Find where the given text appears and provide that cell's center as (x, y) coordinate. 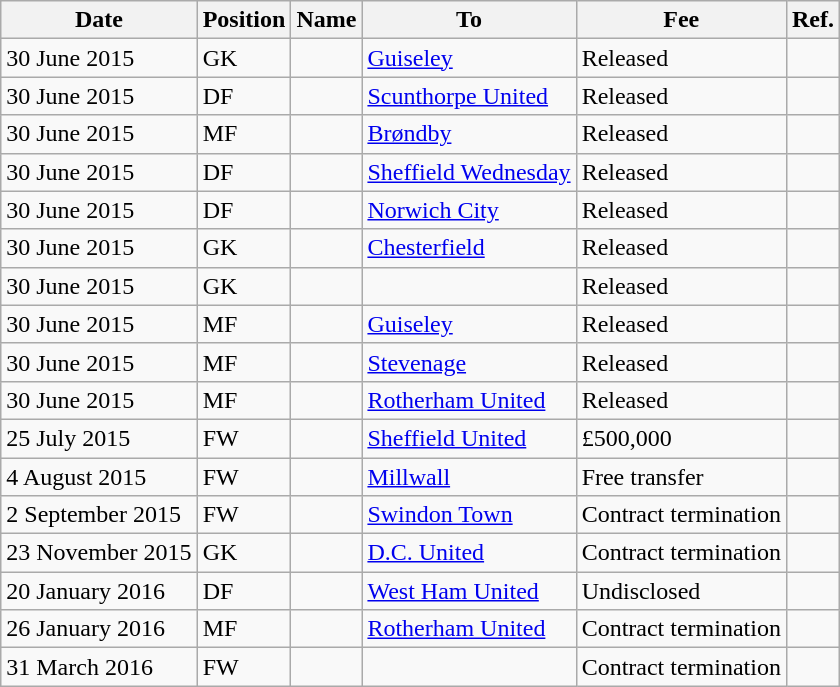
Date (99, 20)
Scunthorpe United (469, 96)
Norwich City (469, 210)
26 January 2016 (99, 629)
Fee (681, 20)
Name (326, 20)
Chesterfield (469, 248)
£500,000 (681, 438)
Sheffield Wednesday (469, 172)
25 July 2015 (99, 438)
D.C. United (469, 553)
31 March 2016 (99, 667)
Free transfer (681, 477)
2 September 2015 (99, 515)
Undisclosed (681, 591)
Millwall (469, 477)
Ref. (812, 20)
To (469, 20)
Swindon Town (469, 515)
West Ham United (469, 591)
20 January 2016 (99, 591)
Sheffield United (469, 438)
Brøndby (469, 134)
4 August 2015 (99, 477)
Position (244, 20)
Stevenage (469, 362)
23 November 2015 (99, 553)
